Pinpoint the cell where the given text exists, returning its (x, y) midpoint coordinate. 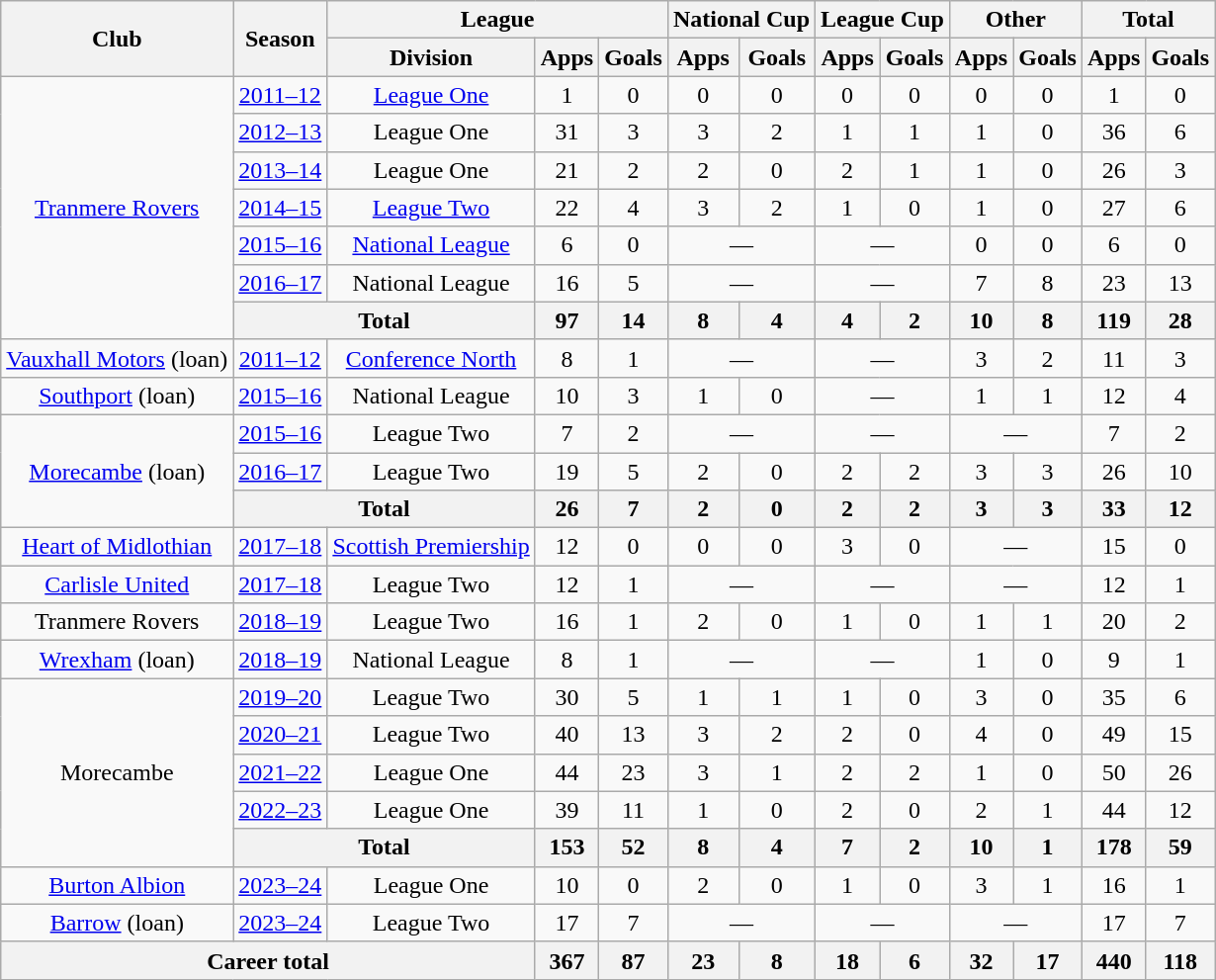
97 (566, 320)
2012–13 (281, 133)
Division (431, 57)
Conference North (431, 358)
19 (566, 472)
49 (1113, 735)
40 (566, 735)
2019–20 (281, 697)
119 (1113, 320)
2020–21 (281, 735)
59 (1180, 847)
Barrow (loan) (117, 923)
Vauxhall Motors (loan) (117, 358)
Morecambe (loan) (117, 471)
2021–22 (281, 772)
367 (566, 960)
36 (1113, 133)
Season (281, 39)
39 (566, 810)
2022–23 (281, 810)
27 (1113, 208)
2013–14 (281, 170)
Southport (loan) (117, 396)
440 (1113, 960)
30 (566, 697)
Burton Albion (117, 885)
22 (566, 208)
50 (1113, 772)
Carlisle United (117, 584)
21 (566, 170)
52 (634, 847)
32 (981, 960)
Club (117, 39)
31 (566, 133)
Morecambe (117, 772)
28 (1180, 320)
Scottish Premiership (431, 547)
Career total (268, 960)
League (498, 20)
87 (634, 960)
National Cup (741, 20)
Wrexham (loan) (117, 660)
35 (1113, 697)
33 (1113, 509)
Heart of Midlothian (117, 547)
118 (1180, 960)
153 (566, 847)
20 (1113, 622)
9 (1113, 660)
178 (1113, 847)
18 (848, 960)
Other (1015, 20)
League Cup (883, 20)
14 (634, 320)
2014–15 (281, 208)
